Output the (X, Y) coordinate of the center of the cell containing the given text.  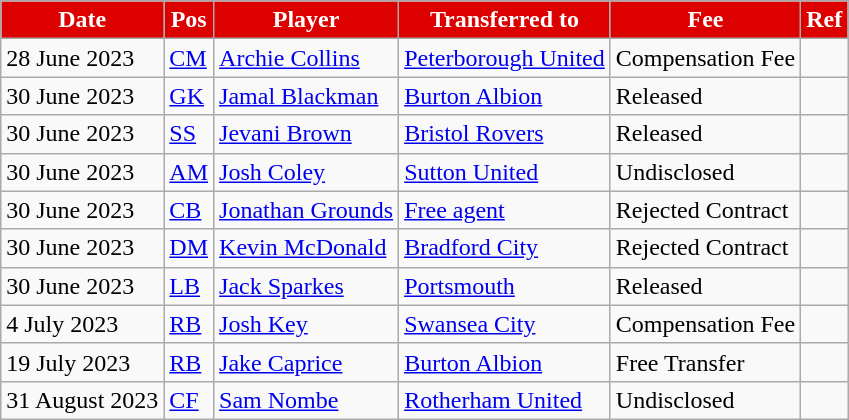
Jonathan Grounds (306, 210)
Transferred to (505, 20)
Archie Collins (306, 58)
Ref (824, 20)
Josh Coley (306, 172)
Bristol Rovers (505, 134)
CM (189, 58)
CF (189, 400)
Sutton United (505, 172)
SS (189, 134)
Jack Sparkes (306, 286)
Jake Caprice (306, 362)
Sam Nombe (306, 400)
Josh Key (306, 324)
CB (189, 210)
31 August 2023 (82, 400)
LB (189, 286)
Peterborough United (505, 58)
Fee (705, 20)
Player (306, 20)
Date (82, 20)
Bradford City (505, 248)
Kevin McDonald (306, 248)
GK (189, 96)
Jamal Blackman (306, 96)
Jevani Brown (306, 134)
Free agent (505, 210)
Portsmouth (505, 286)
4 July 2023 (82, 324)
AM (189, 172)
28 June 2023 (82, 58)
19 July 2023 (82, 362)
Pos (189, 20)
Swansea City (505, 324)
DM (189, 248)
Rotherham United (505, 400)
Free Transfer (705, 362)
